Provide the (X, Y) coordinate of the cell's center where the given text is located.  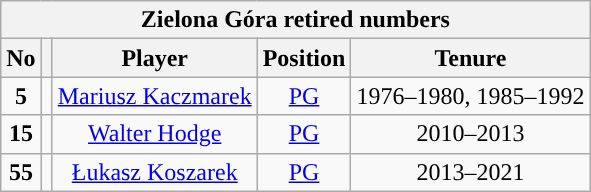
Mariusz Kaczmarek (154, 96)
2010–2013 (470, 134)
Position (304, 58)
Player (154, 58)
55 (21, 172)
2013–2021 (470, 172)
1976–1980, 1985–1992 (470, 96)
15 (21, 134)
No (21, 58)
5 (21, 96)
Tenure (470, 58)
Walter Hodge (154, 134)
Zielona Góra retired numbers (296, 20)
Łukasz Koszarek (154, 172)
